Determine the [X, Y] coordinate at the center of the cell enclosing the given text.  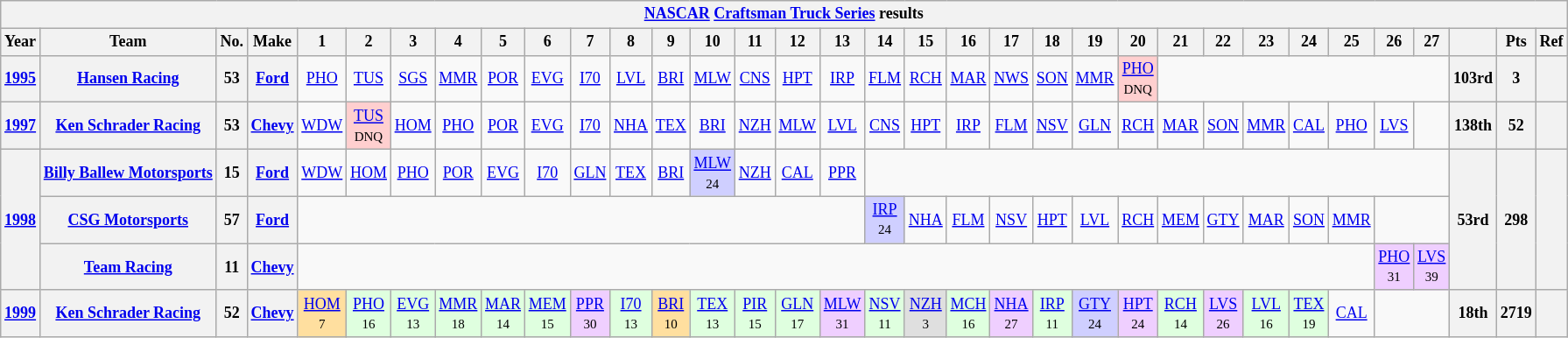
LVS26 [1223, 313]
BRI10 [671, 313]
IRP24 [885, 220]
1999 [21, 313]
298 [1516, 219]
No. [231, 42]
22 [1223, 42]
NZH3 [925, 313]
TEX13 [713, 313]
EVG13 [413, 313]
Team [128, 42]
2719 [1516, 313]
Billy Ballew Motorsports [128, 173]
18th [1473, 313]
NSV11 [885, 313]
24 [1310, 42]
2 [369, 42]
Make [272, 42]
27 [1432, 42]
HOM7 [322, 313]
PIR15 [755, 313]
12 [797, 42]
GTY [1223, 220]
Hansen Racing [128, 79]
13 [842, 42]
26 [1394, 42]
NHA27 [1012, 313]
NASCAR Craftsman Truck Series results [784, 14]
Year [21, 42]
RCH14 [1181, 313]
1 [322, 42]
8 [631, 42]
SGS [413, 79]
GLN17 [797, 313]
16 [968, 42]
10 [713, 42]
53rd [1473, 219]
LVL16 [1266, 313]
MCH16 [968, 313]
NWS [1012, 79]
TEX19 [1310, 313]
MEM [1181, 220]
MLW31 [842, 313]
MLW24 [713, 173]
7 [590, 42]
1995 [21, 79]
5 [503, 42]
CSG Motorsports [128, 220]
25 [1352, 42]
23 [1266, 42]
PHO31 [1394, 267]
HPT24 [1138, 313]
57 [231, 220]
MAR14 [503, 313]
PPR [842, 173]
9 [671, 42]
MMR18 [459, 313]
MEM15 [547, 313]
TUSDNQ [369, 126]
4 [459, 42]
GTY24 [1094, 313]
1997 [21, 126]
14 [885, 42]
103rd [1473, 79]
1998 [21, 219]
20 [1138, 42]
Pts [1516, 42]
PPR30 [590, 313]
17 [1012, 42]
21 [1181, 42]
PHODNQ [1138, 79]
PHO16 [369, 313]
I7013 [631, 313]
LVS39 [1432, 267]
19 [1094, 42]
Team Racing [128, 267]
138th [1473, 126]
LVS [1394, 126]
Ref [1551, 42]
18 [1052, 42]
6 [547, 42]
IRP11 [1052, 313]
TUS [369, 79]
